Return the [x, y] coordinate for the center point of the cell that contains the specified text.  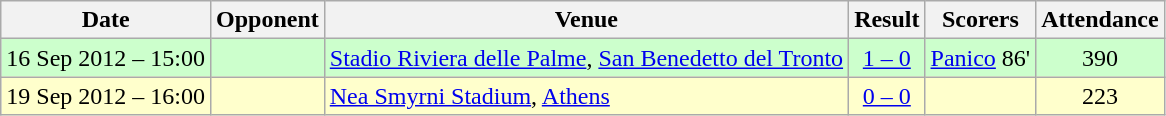
16 Sep 2012 – 15:00 [106, 58]
Result [887, 20]
Stadio Riviera delle Palme, San Benedetto del Tronto [586, 58]
0 – 0 [887, 96]
Date [106, 20]
Scorers [980, 20]
Venue [586, 20]
Opponent [267, 20]
Panico 86' [980, 58]
Nea Smyrni Stadium, Athens [586, 96]
390 [1100, 58]
19 Sep 2012 – 16:00 [106, 96]
1 – 0 [887, 58]
Attendance [1100, 20]
223 [1100, 96]
